Determine the (x, y) coordinate at the center of the cell enclosing the given text.  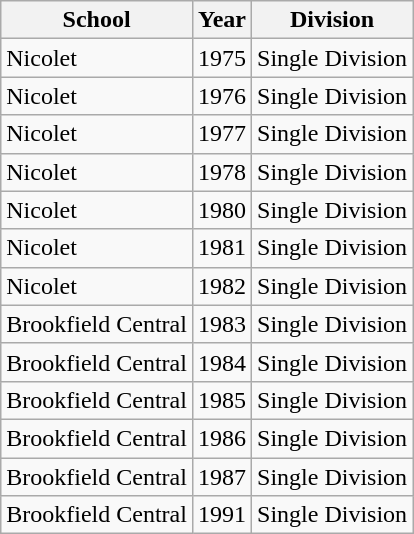
1982 (222, 286)
1991 (222, 515)
1981 (222, 248)
1975 (222, 58)
1977 (222, 134)
1976 (222, 96)
School (97, 20)
Division (332, 20)
1986 (222, 438)
1984 (222, 362)
Year (222, 20)
1987 (222, 477)
1978 (222, 172)
1980 (222, 210)
1985 (222, 400)
1983 (222, 324)
